Return [X, Y] of the center of cell containing provided text 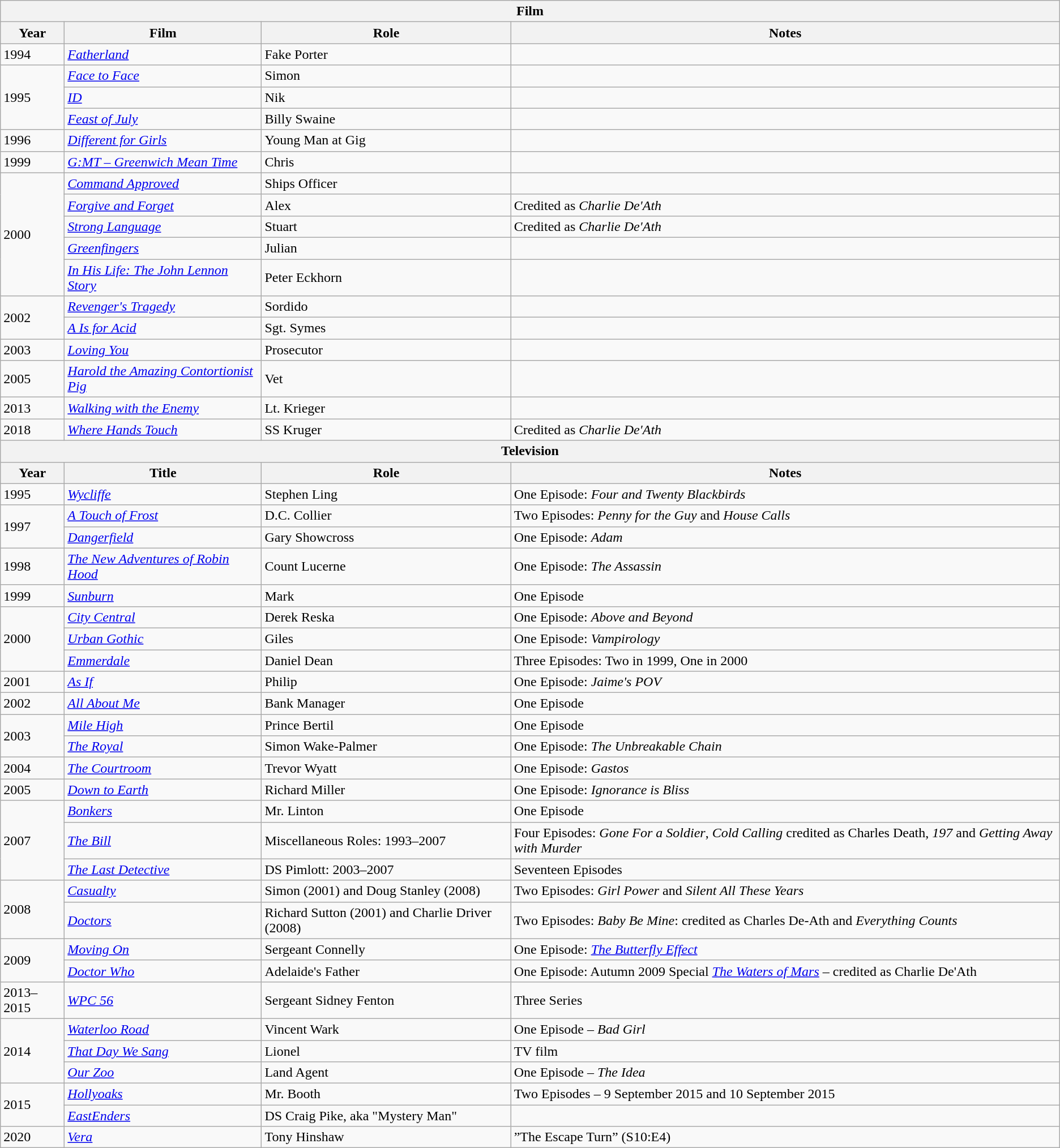
Two Episodes: Girl Power and Silent All These Years [785, 891]
Vincent Wark [386, 1029]
Two Episodes – 9 September 2015 and 10 September 2015 [785, 1094]
Revenger's Tragedy [163, 307]
WPC 56 [163, 1000]
Tony Hinshaw [386, 1137]
ID [163, 97]
2015 [33, 1105]
One Episode: The Unbreakable Chain [785, 747]
Hollyoaks [163, 1094]
Forgive and Forget [163, 205]
Alex [386, 205]
Different for Girls [163, 140]
Land Agent [386, 1073]
Our Zoo [163, 1073]
One Episode: Jaime's POV [785, 682]
The Last Detective [163, 869]
Casualty [163, 891]
Vera [163, 1137]
One Episode: Above and Beyond [785, 617]
The Courtroom [163, 768]
One Episode: Vampirology [785, 639]
Billy Swaine [386, 119]
Three Series [785, 1000]
Sunburn [163, 596]
One Episode – The Idea [785, 1073]
Fatherland [163, 54]
Harold the Amazing Contortionist Pig [163, 379]
2018 [33, 430]
Three Episodes: Two in 1999, One in 2000 [785, 661]
All About Me [163, 704]
Four Episodes: Gone For a Soldier, Cold Calling credited as Charles Death, 197 and Getting Away with Murder [785, 840]
Simon (2001) and Doug Stanley (2008) [386, 891]
A Is for Acid [163, 328]
The Royal [163, 747]
Prosecutor [386, 350]
Bonkers [163, 811]
Gary Showcross [386, 537]
Philip [386, 682]
Daniel Dean [386, 661]
One Episode: Autumn 2009 Special The Waters of Mars – credited as Charlie De'Ath [785, 971]
Wycliffe [163, 494]
Down to Earth [163, 790]
2013–2015 [33, 1000]
Nik [386, 97]
A Touch of Frost [163, 516]
Loving You [163, 350]
Title [163, 473]
2020 [33, 1137]
Chris [386, 162]
Bank Manager [386, 704]
Television [530, 451]
Mark [386, 596]
Command Approved [163, 183]
Doctors [163, 920]
Urban Gothic [163, 639]
Mr. Booth [386, 1094]
Stuart [386, 226]
One Episode: The Butterfly Effect [785, 949]
One Episode: Adam [785, 537]
2013 [33, 408]
Giles [386, 639]
Simon [386, 76]
Emmerdale [163, 661]
Derek Reska [386, 617]
Simon Wake-Palmer [386, 747]
One Episode: Gastos [785, 768]
Moving On [163, 949]
Lionel [386, 1051]
SS Kruger [386, 430]
One Episode: The Assassin [785, 566]
”The Escape Turn” (S10:E4) [785, 1137]
One Episode: Four and Twenty Blackbirds [785, 494]
1994 [33, 54]
1998 [33, 566]
Peter Eckhorn [386, 277]
Vet [386, 379]
Greenfingers [163, 248]
G:MT – Greenwich Mean Time [163, 162]
Sordido [386, 307]
In His Life: The John Lennon Story [163, 277]
Waterloo Road [163, 1029]
2009 [33, 960]
Walking with the Enemy [163, 408]
One Episode – Bad Girl [785, 1029]
One Episode: Ignorance is Bliss [785, 790]
Fake Porter [386, 54]
EastEnders [163, 1116]
Face to Face [163, 76]
Sgt. Symes [386, 328]
Adelaide's Father [386, 971]
Julian [386, 248]
Trevor Wyatt [386, 768]
2007 [33, 840]
Lt. Krieger [386, 408]
As If [163, 682]
Ships Officer [386, 183]
Doctor Who [163, 971]
Young Man at Gig [386, 140]
D.C. Collier [386, 516]
Count Lucerne [386, 566]
1997 [33, 526]
Prince Bertil [386, 725]
2001 [33, 682]
City Central [163, 617]
That Day We Sang [163, 1051]
Richard Miller [386, 790]
DS Craig Pike, aka "Mystery Man" [386, 1116]
The New Adventures of Robin Hood [163, 566]
Feast of July [163, 119]
Where Hands Touch [163, 430]
Two Episodes: Baby Be Mine: credited as Charles De-Ath and Everything Counts [785, 920]
Richard Sutton (2001) and Charlie Driver (2008) [386, 920]
DS Pimlott: 2003–2007 [386, 869]
Mile High [163, 725]
Strong Language [163, 226]
1996 [33, 140]
Sergeant Sidney Fenton [386, 1000]
Two Episodes: Penny for the Guy and House Calls [785, 516]
Seventeen Episodes [785, 869]
2014 [33, 1051]
The Bill [163, 840]
Dangerfield [163, 537]
Mr. Linton [386, 811]
2004 [33, 768]
2008 [33, 909]
Miscellaneous Roles: 1993–2007 [386, 840]
Stephen Ling [386, 494]
Sergeant Connelly [386, 949]
TV film [785, 1051]
